Provide the [X, Y] coordinate of the cell's center where the given text is located.  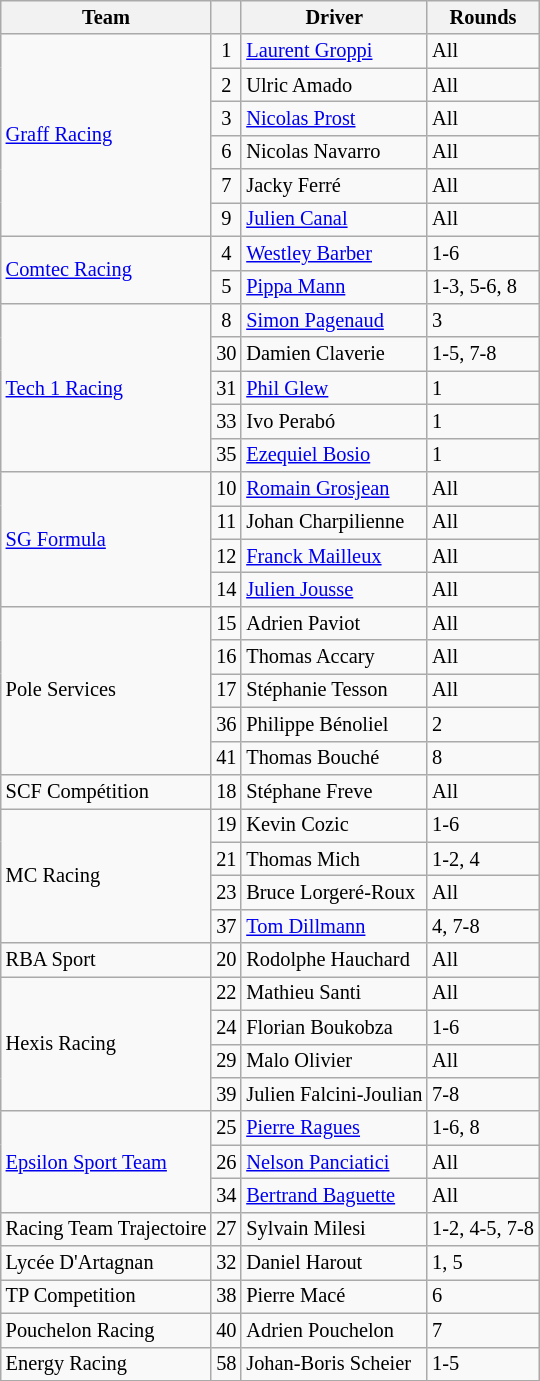
Epsilon Sport Team [106, 1162]
Julien Falcini-Joulian [334, 1094]
MC Racing [106, 876]
Thomas Mich [334, 859]
34 [226, 1195]
Driver [334, 17]
RBA Sport [106, 960]
22 [226, 993]
Energy Racing [106, 1364]
15 [226, 623]
24 [226, 1027]
Franck Mailleux [334, 556]
32 [226, 1263]
Phil Glew [334, 388]
21 [226, 859]
Ivo Perabó [334, 421]
41 [226, 758]
Comtec Racing [106, 270]
10 [226, 489]
Stéphane Freve [334, 791]
37 [226, 926]
1-6, 8 [483, 1128]
SCF Compétition [106, 791]
Rounds [483, 17]
Philippe Bénoliel [334, 724]
16 [226, 657]
Ezequiel Bosio [334, 455]
TP Competition [106, 1296]
4, 7-8 [483, 926]
Nicolas Navarro [334, 152]
Bertrand Baguette [334, 1195]
18 [226, 791]
Kevin Cozic [334, 825]
1-2, 4 [483, 859]
58 [226, 1364]
Laurent Groppi [334, 51]
25 [226, 1128]
Lycée D'Artagnan [106, 1263]
Adrien Pouchelon [334, 1330]
35 [226, 455]
23 [226, 892]
Ulric Amado [334, 85]
31 [226, 388]
Adrien Paviot [334, 623]
30 [226, 354]
19 [226, 825]
Thomas Accary [334, 657]
Jacky Ferré [334, 186]
Mathieu Santi [334, 993]
Pole Services [106, 690]
5 [226, 287]
Nelson Panciatici [334, 1162]
36 [226, 724]
Simon Pagenaud [334, 320]
Team [106, 17]
Sylvain Milesi [334, 1229]
Johan Charpilienne [334, 522]
Malo Olivier [334, 1061]
Pierre Ragues [334, 1128]
Tom Dillmann [334, 926]
Damien Claverie [334, 354]
1-3, 5-6, 8 [483, 287]
1-2, 4-5, 7-8 [483, 1229]
Romain Grosjean [334, 489]
12 [226, 556]
Racing Team Trajectoire [106, 1229]
Pierre Macé [334, 1296]
26 [226, 1162]
Stéphanie Tesson [334, 690]
11 [226, 522]
Rodolphe Hauchard [334, 960]
7-8 [483, 1094]
Bruce Lorgeré-Roux [334, 892]
1, 5 [483, 1263]
Florian Boukobza [334, 1027]
17 [226, 690]
9 [226, 219]
Daniel Harout [334, 1263]
27 [226, 1229]
Westley Barber [334, 253]
39 [226, 1094]
Pippa Mann [334, 287]
38 [226, 1296]
Thomas Bouché [334, 758]
SG Formula [106, 540]
4 [226, 253]
Julien Jousse [334, 589]
33 [226, 421]
Pouchelon Racing [106, 1330]
Graff Racing [106, 135]
1-5, 7-8 [483, 354]
Johan-Boris Scheier [334, 1364]
Julien Canal [334, 219]
Nicolas Prost [334, 118]
40 [226, 1330]
29 [226, 1061]
14 [226, 589]
Hexis Racing [106, 1044]
Tech 1 Racing [106, 387]
20 [226, 960]
1-5 [483, 1364]
